For the text-containing cell, return its midpoint in [x, y] coordinate format. 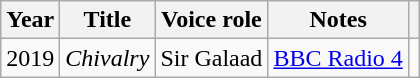
Chivalry [108, 58]
Sir Galaad [212, 58]
Notes [338, 20]
Voice role [212, 20]
Year [30, 20]
BBC Radio 4 [338, 58]
2019 [30, 58]
Title [108, 20]
